Return the (X, Y) coordinate for the center point of the cell that contains the specified text.  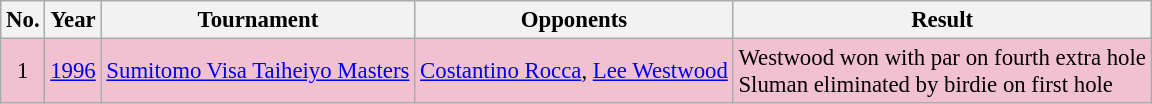
Westwood won with par on fourth extra holeSluman eliminated by birdie on first hole (942, 72)
Tournament (258, 20)
Year (73, 20)
1 (23, 72)
Result (942, 20)
Sumitomo Visa Taiheiyo Masters (258, 72)
Opponents (574, 20)
1996 (73, 72)
Costantino Rocca, Lee Westwood (574, 72)
No. (23, 20)
